Detect which cell encompasses the target text, then output its (X, Y) center coordinate. 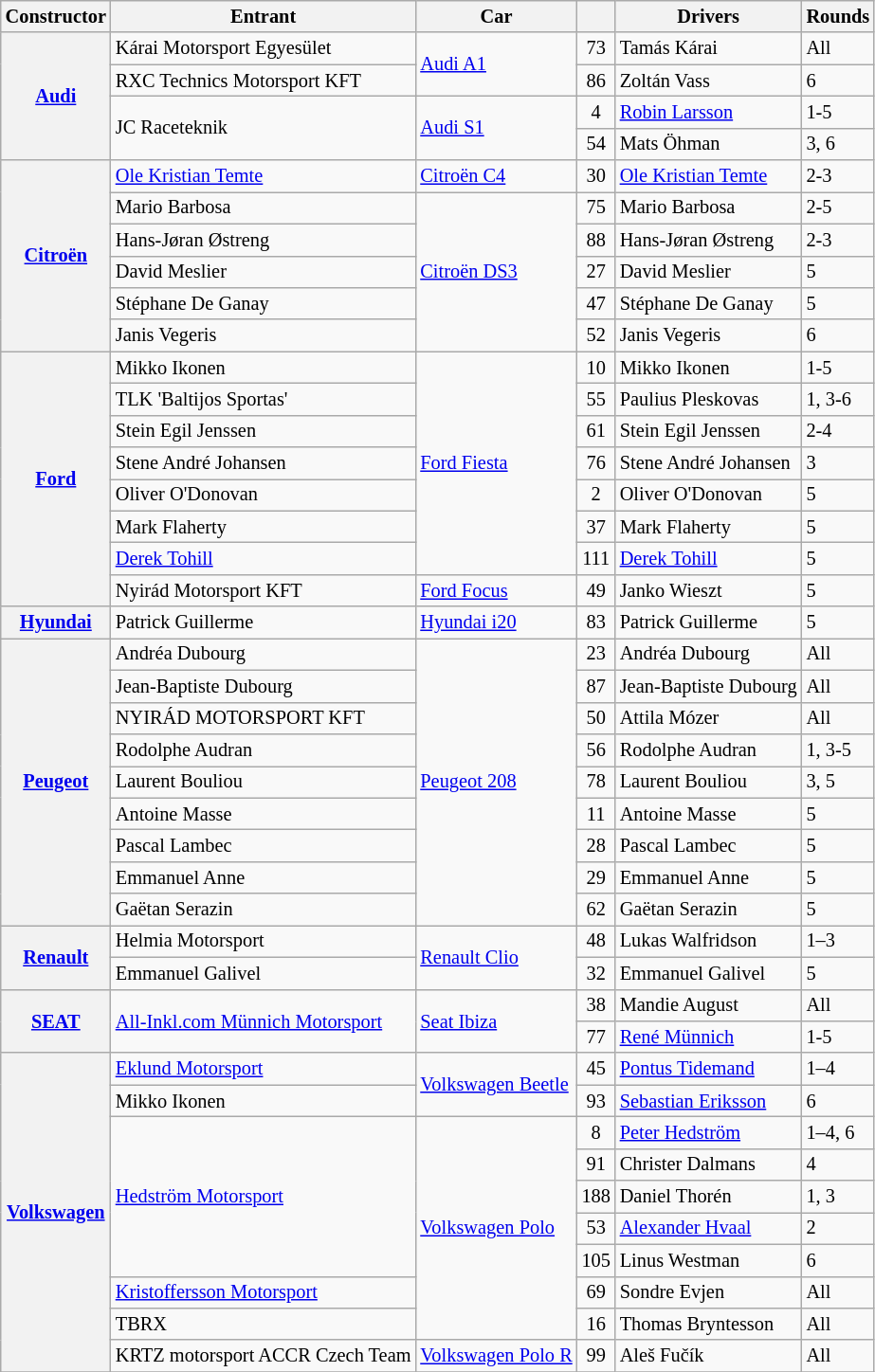
188 (596, 1197)
1, 3 (838, 1197)
Attila Mózer (709, 718)
1–4, 6 (838, 1132)
Zoltán Vass (709, 81)
47 (596, 303)
1–3 (838, 941)
Alexander Hvaal (709, 1228)
Sondre Evjen (709, 1292)
KRTZ motorsport ACCR Czech Team (264, 1356)
3, 5 (838, 782)
1, 3-6 (838, 399)
Hyundai i20 (496, 623)
Audi (56, 97)
Thomas Bryntesson (709, 1324)
10 (596, 368)
Pontus Tidemand (709, 1069)
53 (596, 1228)
8 (596, 1132)
38 (596, 1005)
Ford Focus (496, 590)
Volkswagen Polo (496, 1228)
28 (596, 845)
TBRX (264, 1324)
SEAT (56, 1021)
91 (596, 1164)
RXC Technics Motorsport KFT (264, 81)
2-4 (838, 431)
Linus Westman (709, 1260)
75 (596, 208)
62 (596, 910)
NYIRÁD MOTORSPORT KFT (264, 718)
Lukas Walfridson (709, 941)
Renault Clio (496, 957)
Ford Fiesta (496, 463)
111 (596, 558)
11 (596, 814)
Kárai Motorsport Egyesület (264, 48)
Daniel Thorén (709, 1197)
Citroën (56, 256)
3, 6 (838, 144)
Peugeot (56, 781)
Audi S1 (496, 127)
Volkswagen Polo R (496, 1356)
49 (596, 590)
73 (596, 48)
23 (596, 654)
Aleš Fučík (709, 1356)
99 (596, 1356)
Robin Larsson (709, 112)
TLK 'Baltijos Sportas' (264, 399)
45 (596, 1069)
93 (596, 1101)
Hedström Motorsport (264, 1196)
Kristoffersson Motorsport (264, 1292)
2-5 (838, 208)
Constructor (56, 16)
JC Raceteknik (264, 127)
48 (596, 941)
Sebastian Eriksson (709, 1101)
83 (596, 623)
56 (596, 749)
77 (596, 1037)
Peugeot 208 (496, 781)
69 (596, 1292)
29 (596, 877)
32 (596, 973)
Drivers (709, 16)
76 (596, 463)
105 (596, 1260)
Janko Wieszt (709, 590)
Volkswagen (56, 1213)
Rounds (838, 16)
Mandie August (709, 1005)
Ford (56, 479)
3 (838, 463)
37 (596, 527)
Christer Dalmans (709, 1164)
Nyirád Motorsport KFT (264, 590)
52 (596, 335)
27 (596, 272)
Eklund Motorsport (264, 1069)
88 (596, 240)
Peter Hedström (709, 1132)
1, 3-5 (838, 749)
Citroën DS3 (496, 271)
Entrant (264, 16)
Car (496, 16)
1–4 (838, 1069)
54 (596, 144)
All-Inkl.com Münnich Motorsport (264, 1021)
55 (596, 399)
Audi A1 (496, 64)
Mats Öhman (709, 144)
Tamás Kárai (709, 48)
Hyundai (56, 623)
Citroën C4 (496, 176)
78 (596, 782)
50 (596, 718)
Helmia Motorsport (264, 941)
16 (596, 1324)
Volkswagen Beetle (496, 1084)
Seat Ibiza (496, 1021)
Renault (56, 957)
René Münnich (709, 1037)
87 (596, 686)
61 (596, 431)
Paulius Pleskovas (709, 399)
86 (596, 81)
30 (596, 176)
